Search for the cell housing the specified text and yield its (X, Y) center coordinate. 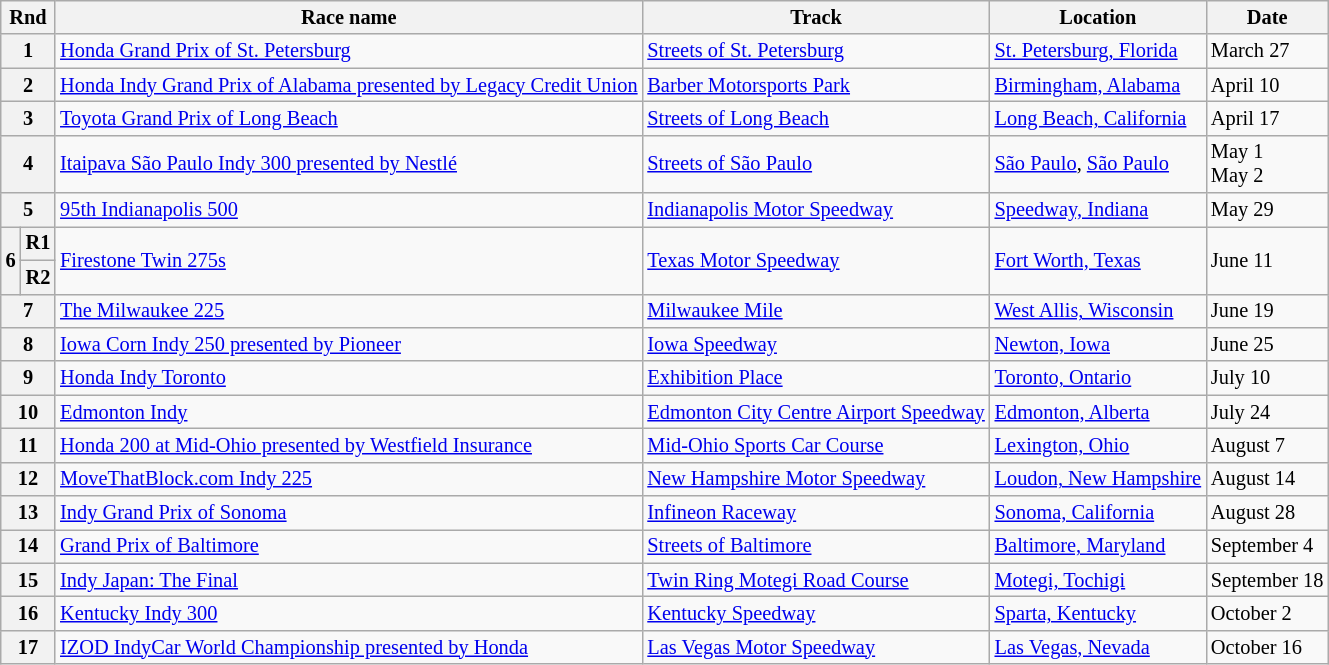
Rnd (28, 17)
13 (28, 513)
2 (28, 85)
Birmingham, Alabama (1098, 85)
Honda Indy Toronto (348, 378)
Streets of Baltimore (816, 546)
Motegi, Tochigi (1098, 580)
8 (28, 344)
Itaipava São Paulo Indy 300 presented by Nestlé (348, 164)
95th Indianapolis 500 (348, 210)
New Hampshire Motor Speedway (816, 479)
Location (1098, 17)
Streets of São Paulo (816, 164)
The Milwaukee 225 (348, 311)
Long Beach, California (1098, 118)
May 1May 2 (1267, 164)
Streets of Long Beach (816, 118)
Indy Grand Prix of Sonoma (348, 513)
Loudon, New Hampshire (1098, 479)
August 28 (1267, 513)
IZOD IndyCar World Championship presented by Honda (348, 647)
April 17 (1267, 118)
October 2 (1267, 613)
St. Petersburg, Florida (1098, 51)
Honda 200 at Mid-Ohio presented by Westfield Insurance (348, 445)
12 (28, 479)
Edmonton Indy (348, 412)
Milwaukee Mile (816, 311)
Las Vegas, Nevada (1098, 647)
West Allis, Wisconsin (1098, 311)
R2 (38, 277)
3 (28, 118)
1 (28, 51)
July 10 (1267, 378)
R1 (38, 243)
Infineon Raceway (816, 513)
Las Vegas Motor Speedway (816, 647)
April 10 (1267, 85)
September 18 (1267, 580)
Honda Indy Grand Prix of Alabama presented by Legacy Credit Union (348, 85)
October 16 (1267, 647)
Kentucky Speedway (816, 613)
4 (28, 164)
Toyota Grand Prix of Long Beach (348, 118)
August 14 (1267, 479)
Texas Motor Speedway (816, 260)
Fort Worth, Texas (1098, 260)
Kentucky Indy 300 (348, 613)
Firestone Twin 275s (348, 260)
Streets of St. Petersburg (816, 51)
17 (28, 647)
Sparta, Kentucky (1098, 613)
14 (28, 546)
7 (28, 311)
August 7 (1267, 445)
Track (816, 17)
Race name (348, 17)
Mid-Ohio Sports Car Course (816, 445)
Honda Grand Prix of St. Petersburg (348, 51)
15 (28, 580)
Toronto, Ontario (1098, 378)
10 (28, 412)
Grand Prix of Baltimore (348, 546)
Edmonton City Centre Airport Speedway (816, 412)
September 4 (1267, 546)
Twin Ring Motegi Road Course (816, 580)
5 (28, 210)
Edmonton, Alberta (1098, 412)
Iowa Speedway (816, 344)
11 (28, 445)
Lexington, Ohio (1098, 445)
Indy Japan: The Final (348, 580)
6 (11, 260)
June 19 (1267, 311)
May 29 (1267, 210)
Indianapolis Motor Speedway (816, 210)
MoveThatBlock.com Indy 225 (348, 479)
Date (1267, 17)
Speedway, Indiana (1098, 210)
São Paulo, São Paulo (1098, 164)
Iowa Corn Indy 250 presented by Pioneer (348, 344)
March 27 (1267, 51)
Newton, Iowa (1098, 344)
Exhibition Place (816, 378)
9 (28, 378)
July 24 (1267, 412)
June 25 (1267, 344)
16 (28, 613)
Baltimore, Maryland (1098, 546)
Sonoma, California (1098, 513)
June 11 (1267, 260)
Barber Motorsports Park (816, 85)
